Capture the cell that displays the provided text and extract its [X, Y] central coordinate. 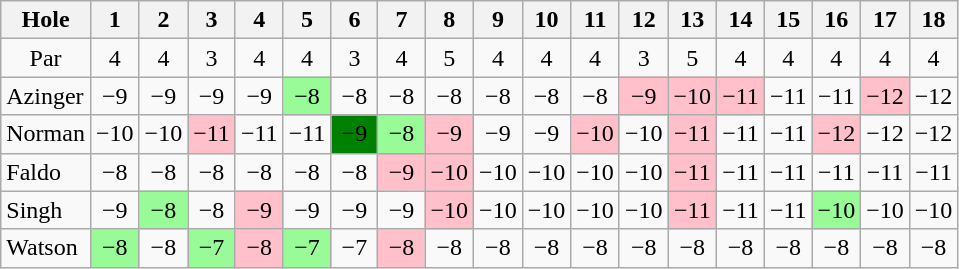
Singh [46, 210]
1 [114, 20]
14 [741, 20]
8 [450, 20]
Par [46, 58]
Norman [46, 134]
13 [692, 20]
18 [934, 20]
6 [354, 20]
10 [546, 20]
Hole [46, 20]
11 [596, 20]
2 [164, 20]
Azinger [46, 96]
12 [644, 20]
9 [498, 20]
17 [886, 20]
7 [402, 20]
Watson [46, 248]
Faldo [46, 172]
15 [788, 20]
16 [836, 20]
